Pinpoint the cell where the given text exists, returning its [x, y] midpoint coordinate. 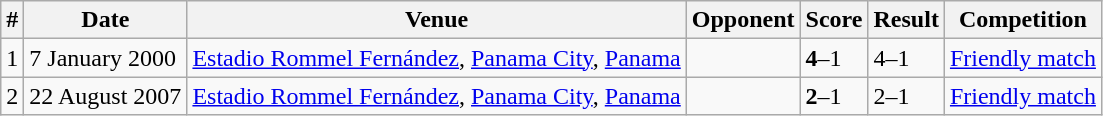
Result [906, 20]
1 [12, 58]
Date [106, 20]
Competition [1022, 20]
# [12, 20]
22 August 2007 [106, 96]
7 January 2000 [106, 58]
2 [12, 96]
Opponent [743, 20]
Venue [436, 20]
Score [834, 20]
